Identify which cell holds the provided text, then report its (x, y) central coordinate. 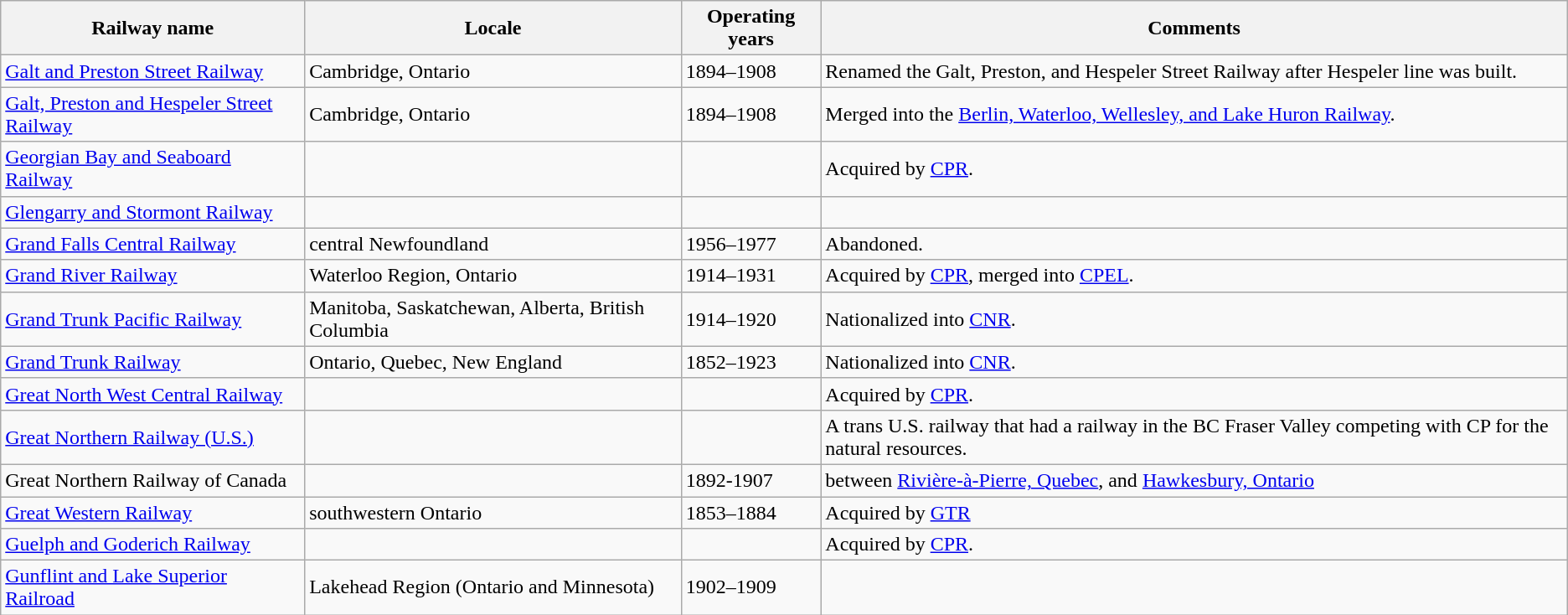
Great Western Railway (152, 512)
between Rivière-à-Pierre, Quebec, and Hawkesbury, Ontario (1194, 480)
Great Northern Railway (U.S.) (152, 437)
Comments (1194, 28)
Glengarry and Stormont Railway (152, 212)
Galt, Preston and Hespeler Street Railway (152, 114)
Locale (493, 28)
Renamed the Galt, Preston, and Hespeler Street Railway after Hespeler line was built. (1194, 71)
1853–1884 (750, 512)
Lakehead Region (Ontario and Minnesota) (493, 588)
Acquired by GTR (1194, 512)
A trans U.S. railway that had a railway in the BC Fraser Valley competing with CP for the natural resources. (1194, 437)
Grand River Railway (152, 276)
Great North West Central Railway (152, 394)
Grand Trunk Pacific Railway (152, 318)
1956–1977 (750, 244)
Waterloo Region, Ontario (493, 276)
1902–1909 (750, 588)
Gunflint and Lake Superior Railroad (152, 588)
Grand Falls Central Railway (152, 244)
Galt and Preston Street Railway (152, 71)
Manitoba, Saskatchewan, Alberta, British Columbia (493, 318)
1914–1931 (750, 276)
Great Northern Railway of Canada (152, 480)
southwestern Ontario (493, 512)
Operating years (750, 28)
central Newfoundland (493, 244)
Guelph and Goderich Railway (152, 545)
Ontario, Quebec, New England (493, 362)
1914–1920 (750, 318)
Grand Trunk Railway (152, 362)
Acquired by CPR, merged into CPEL. (1194, 276)
Abandoned. (1194, 244)
1852–1923 (750, 362)
Railway name (152, 28)
Georgian Bay and Seaboard Railway (152, 169)
1892-1907 (750, 480)
Merged into the Berlin, Waterloo, Wellesley, and Lake Huron Railway. (1194, 114)
